From the cell containing the given text, extract its center point as [X, Y] coordinate. 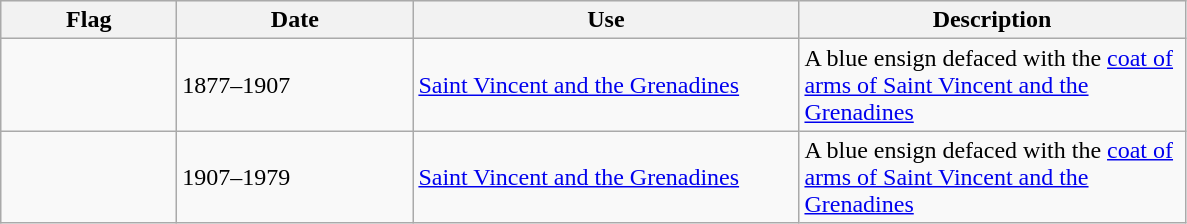
Flag [89, 20]
Description [992, 20]
Date [295, 20]
1907–1979 [295, 177]
1877–1907 [295, 85]
Use [606, 20]
